Scan for the cell matching the given text and deliver its [X, Y] coordinate at center. 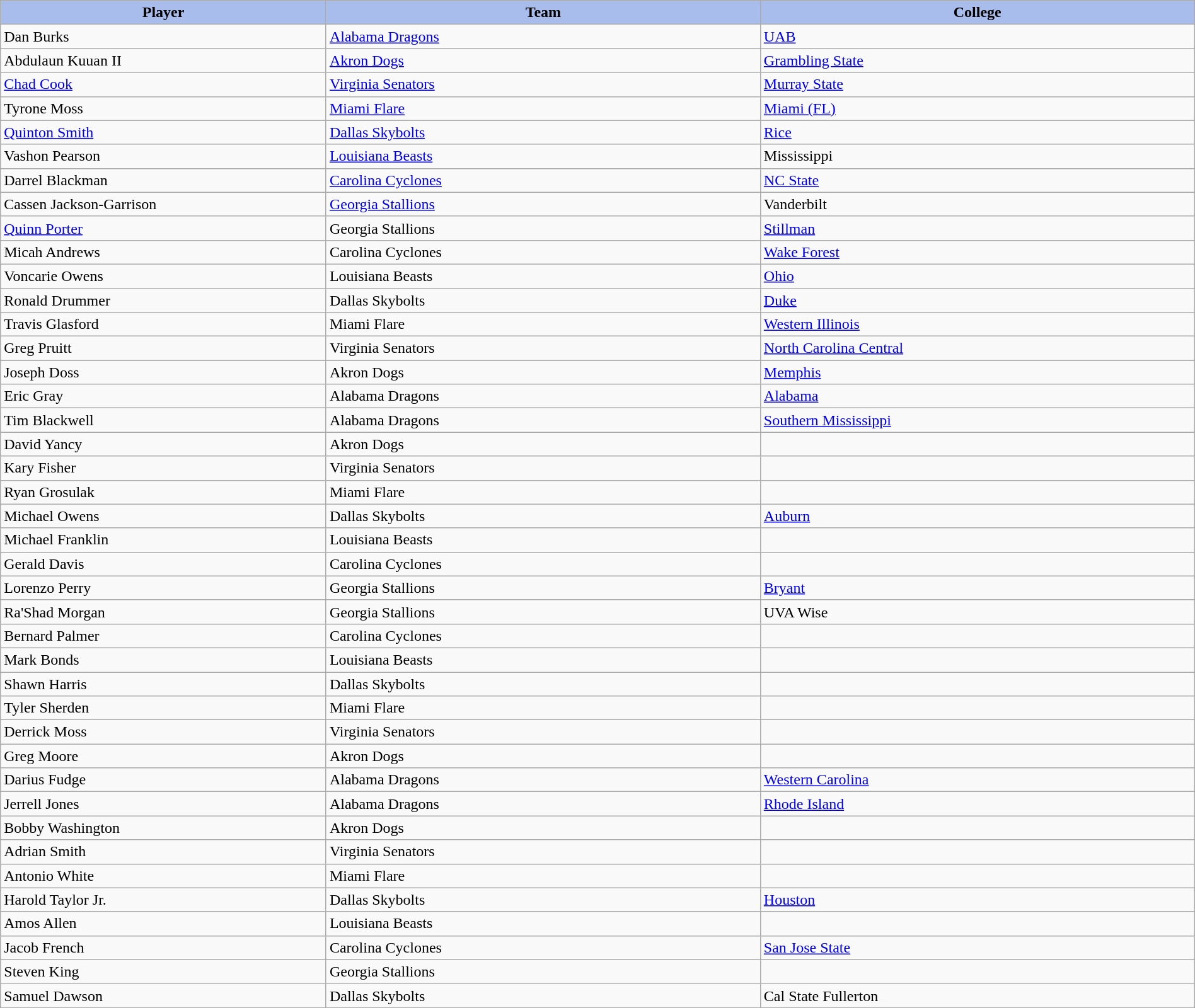
Chad Cook [164, 84]
Derrick Moss [164, 732]
Rhode Island [977, 804]
Mark Bonds [164, 660]
UAB [977, 37]
Steven King [164, 971]
Michael Franklin [164, 540]
Ra'Shad Morgan [164, 612]
Stillman [977, 228]
North Carolina Central [977, 348]
Bobby Washington [164, 828]
Vanderbilt [977, 204]
NC State [977, 180]
David Yancy [164, 444]
Bernard Palmer [164, 636]
Quinn Porter [164, 228]
Abdulaun Kuuan II [164, 60]
Duke [977, 301]
Dan Burks [164, 37]
Tyrone Moss [164, 108]
Cassen Jackson-Garrison [164, 204]
Eric Gray [164, 396]
Houston [977, 900]
Samuel Dawson [164, 995]
Western Illinois [977, 324]
Travis Glasford [164, 324]
Kary Fisher [164, 468]
Grambling State [977, 60]
Darius Fudge [164, 780]
Antonio White [164, 876]
Adrian Smith [164, 852]
Ohio [977, 276]
Alabama [977, 396]
Jacob French [164, 948]
Tim Blackwell [164, 420]
Greg Moore [164, 756]
Harold Taylor Jr. [164, 900]
Player [164, 13]
Shawn Harris [164, 684]
Miami (FL) [977, 108]
Mississippi [977, 156]
Vashon Pearson [164, 156]
Ronald Drummer [164, 301]
College [977, 13]
Western Carolina [977, 780]
Ryan Grosulak [164, 492]
Michael Owens [164, 516]
Memphis [977, 372]
Amos Allen [164, 924]
Joseph Doss [164, 372]
Wake Forest [977, 252]
Voncarie Owens [164, 276]
Auburn [977, 516]
Greg Pruitt [164, 348]
San Jose State [977, 948]
Quinton Smith [164, 132]
Southern Mississippi [977, 420]
Team [543, 13]
Micah Andrews [164, 252]
Lorenzo Perry [164, 588]
Bryant [977, 588]
Cal State Fullerton [977, 995]
UVA Wise [977, 612]
Tyler Sherden [164, 708]
Gerald Davis [164, 564]
Murray State [977, 84]
Rice [977, 132]
Jerrell Jones [164, 804]
Darrel Blackman [164, 180]
